Return the [X, Y] coordinate for the center point of the cell that contains the specified text.  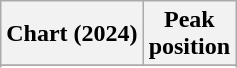
Peakposition [189, 34]
Chart (2024) [72, 34]
